Determine the (X, Y) coordinate at the center of the cell enclosing the given text.  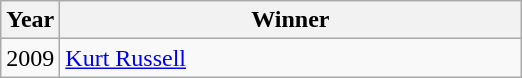
Winner (290, 20)
Kurt Russell (290, 58)
Year (30, 20)
2009 (30, 58)
